Detect which cell encompasses the target text, then output its [X, Y] center coordinate. 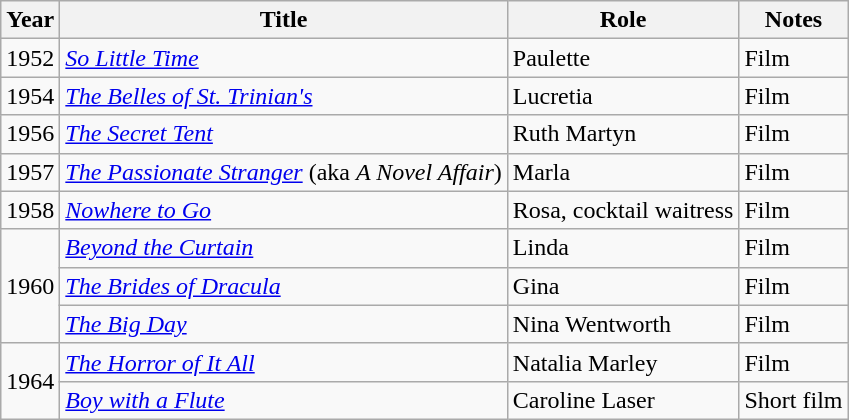
1964 [30, 381]
Marla [623, 172]
1958 [30, 210]
Short film [794, 400]
Gina [623, 286]
1956 [30, 134]
Notes [794, 20]
The Belles of St. Trinian's [284, 96]
So Little Time [284, 58]
Title [284, 20]
1957 [30, 172]
Beyond the Curtain [284, 248]
The Brides of Dracula [284, 286]
Natalia Marley [623, 362]
The Passionate Stranger (aka A Novel Affair) [284, 172]
1954 [30, 96]
Year [30, 20]
The Horror of It All [284, 362]
Boy with a Flute [284, 400]
Paulette [623, 58]
1960 [30, 286]
Nina Wentworth [623, 324]
Ruth Martyn [623, 134]
Linda [623, 248]
The Secret Tent [284, 134]
1952 [30, 58]
The Big Day [284, 324]
Rosa, cocktail waitress [623, 210]
Caroline Laser [623, 400]
Nowhere to Go [284, 210]
Role [623, 20]
Lucretia [623, 96]
